Output the (x, y) coordinate of the center of the cell containing the given text.  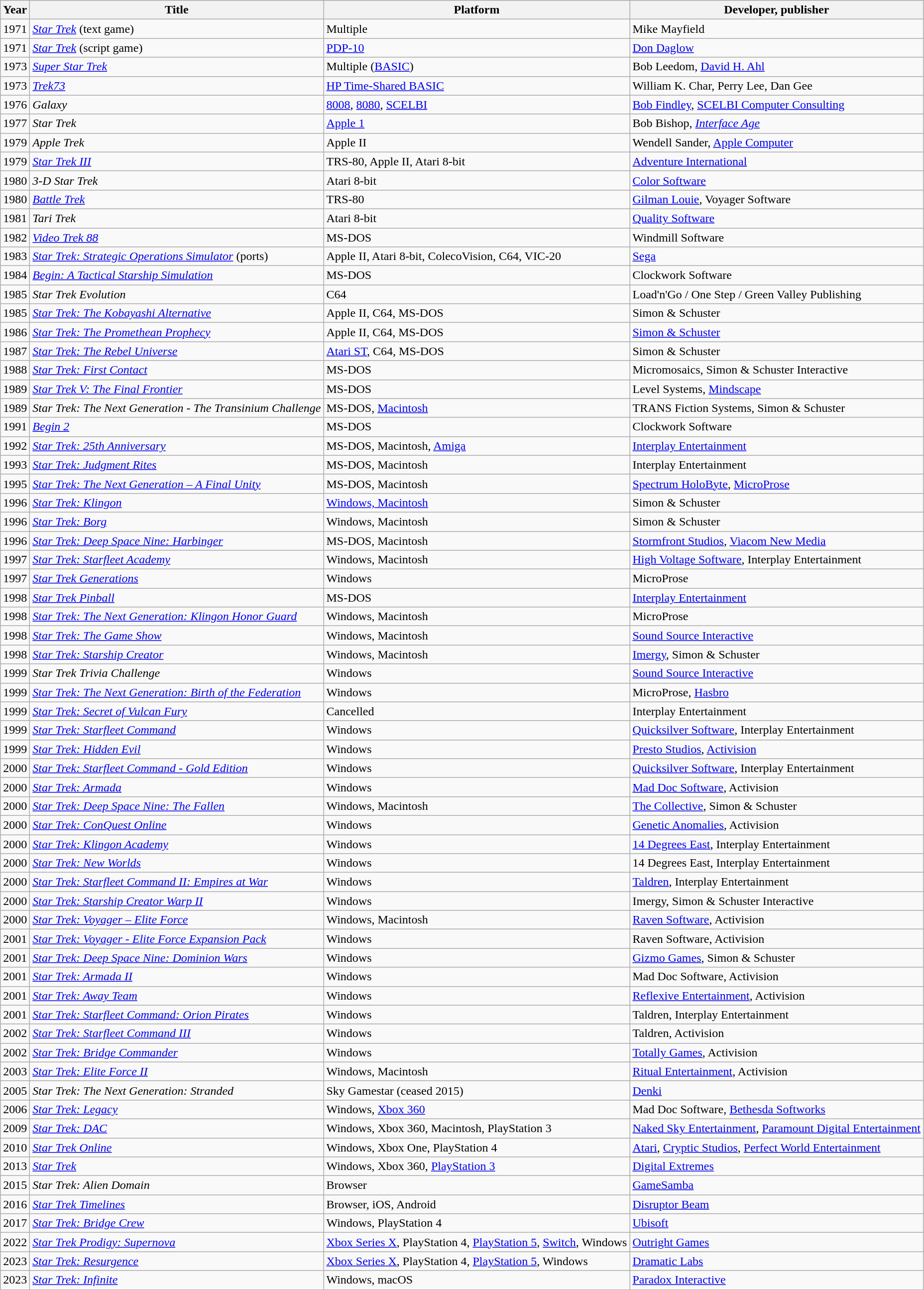
Dramatic Labs (777, 1261)
Star Trek: The Next Generation: Birth of the Federation (177, 692)
Windows, Xbox One, PlayStation 4 (477, 1147)
Video Trek 88 (177, 238)
Star Trek: Armada (177, 787)
Windows, Xbox 360 (477, 1109)
Genetic Anomalies, Activision (777, 825)
Star Trek: Bridge Crew (177, 1223)
Presto Studios, Activision (777, 749)
Star Trek: Klingon Academy (177, 844)
Don Daglow (777, 48)
Micromosaics, Simon & Schuster Interactive (777, 370)
Star Trek: Starship Creator (177, 654)
Star Trek: Starfleet Academy (177, 560)
Star Trek: Elite Force II (177, 1071)
Bob Leedom, David H. Ahl (777, 67)
1981 (15, 218)
Star Trek Timelines (177, 1204)
Super Star Trek (177, 67)
Star Trek: First Contact (177, 370)
Star Trek: Deep Space Nine: Harbinger (177, 540)
Multiple (BASIC) (477, 67)
Star Trek: The Game Show (177, 636)
Star Trek: Voyager - Elite Force Expansion Pack (177, 939)
Star Trek: The Promethean Prophecy (177, 332)
Star Trek V: The Final Frontier (177, 389)
Quality Software (777, 218)
Cancelled (477, 711)
Star Trek (script game) (177, 48)
C64 (477, 294)
Wendell Sander, Apple Computer (777, 142)
Year (15, 10)
Developer, publisher (777, 10)
TRS-80, Apple II, Atari 8-bit (477, 161)
2015 (15, 1185)
Windmill Software (777, 238)
Begin: A Tactical Starship Simulation (177, 275)
Adventure International (777, 161)
1982 (15, 238)
1984 (15, 275)
Star Trek: Legacy (177, 1109)
Star Trek: Armada II (177, 977)
Star Trek: Starfleet Command III (177, 1033)
1991 (15, 427)
The Collective, Simon & Schuster (777, 806)
Star Trek: Secret of Vulcan Fury (177, 711)
HP Time-Shared BASIC (477, 86)
Star Trek Trivia Challenge (177, 673)
Imergy, Simon & Schuster Interactive (777, 901)
High Voltage Software, Interplay Entertainment (777, 560)
Begin 2 (177, 427)
Multiple (477, 29)
Atari ST, C64, MS-DOS (477, 351)
Platform (477, 10)
Naked Sky Entertainment, Paramount Digital Entertainment (777, 1128)
MS-DOS, Macintosh, Amiga (477, 446)
Taldren, Activision (777, 1033)
Star Trek: Resurgence (177, 1261)
Star Trek: Borg (177, 521)
Star Trek: ConQuest Online (177, 825)
8008, 8080, SCELBI (477, 105)
Star Trek: Alien Domain (177, 1185)
Title (177, 10)
Apple 1 (477, 124)
2022 (15, 1242)
1988 (15, 370)
Gizmo Games, Simon & Schuster (777, 958)
Star Trek: Deep Space Nine: The Fallen (177, 806)
Star Trek (text game) (177, 29)
Star Trek: New Worlds (177, 863)
1976 (15, 105)
Reflexive Entertainment, Activision (777, 996)
Sky Gamestar (ceased 2015) (477, 1090)
Star Trek: Starfleet Command - Gold Edition (177, 768)
Star Trek: Starfleet Command: Orion Pirates (177, 1015)
Windows, PlayStation 4 (477, 1223)
Star Trek: Infinite (177, 1280)
Star Trek: Voyager – Elite Force (177, 920)
Apple Trek (177, 142)
Bob Findley, SCELBI Computer Consulting (777, 105)
Imergy, Simon & Schuster (777, 654)
Star Trek Online (177, 1147)
Outright Games (777, 1242)
1986 (15, 332)
Bob Bishop, Interface Age (777, 124)
TRANS Fiction Systems, Simon & Schuster (777, 408)
Star Trek: Klingon (177, 503)
3-D Star Trek (177, 180)
MicroProse, Hasbro (777, 692)
Spectrum HoloByte, MicroProse (777, 484)
2013 (15, 1166)
1983 (15, 257)
TRS-80 (477, 199)
Star Trek Pinball (177, 598)
Battle Trek (177, 199)
Star Trek: The Next Generation: Klingon Honor Guard (177, 617)
Star Trek: Hidden Evil (177, 749)
Star Trek: 25th Anniversary (177, 446)
Windows, macOS (477, 1280)
Xbox Series X, PlayStation 4, PlayStation 5, Switch, Windows (477, 1242)
Star Trek Generations (177, 579)
Digital Extremes (777, 1166)
Color Software (777, 180)
2005 (15, 1090)
Gilman Louie, Voyager Software (777, 199)
Star Trek: Starfleet Command II: Empires at War (177, 882)
2017 (15, 1223)
2010 (15, 1147)
2006 (15, 1109)
Star Trek: Starship Creator Warp II (177, 901)
Windows, Xbox 360, PlayStation 3 (477, 1166)
1987 (15, 351)
Browser (477, 1185)
Galaxy (177, 105)
Windows, Xbox 360, Macintosh, PlayStation 3 (477, 1128)
2016 (15, 1204)
2009 (15, 1128)
Ubisoft (777, 1223)
Level Systems, Mindscape (777, 389)
Star Trek III (177, 161)
Star Trek: Strategic Operations Simulator (ports) (177, 257)
Mad Doc Software, Bethesda Softworks (777, 1109)
Star Trek Evolution (177, 294)
Tari Trek (177, 218)
Apple II (477, 142)
Star Trek: The Rebel Universe (177, 351)
Denki (777, 1090)
Star Trek: Bridge Commander (177, 1052)
Apple II, Atari 8-bit, ColecoVision, C64, VIC-20 (477, 257)
Totally Games, Activision (777, 1052)
Mike Mayfield (777, 29)
Star Trek: DAC (177, 1128)
Star Trek Prodigy: Supernova (177, 1242)
Star Trek: The Next Generation – A Final Unity (177, 484)
1995 (15, 484)
Atari, Cryptic Studios, Perfect World Entertainment (777, 1147)
Star Trek: The Next Generation: Stranded (177, 1090)
Stormfront Studios, Viacom New Media (777, 540)
1993 (15, 465)
Browser, iOS, Android (477, 1204)
Sega (777, 257)
Xbox Series X, PlayStation 4, PlayStation 5, Windows (477, 1261)
GameSamba (777, 1185)
William K. Char, Perry Lee, Dan Gee (777, 86)
PDP-10 (477, 48)
Paradox Interactive (777, 1280)
Star Trek: The Next Generation - The Transinium Challenge (177, 408)
Trek73 (177, 86)
1977 (15, 124)
Star Trek: Away Team (177, 996)
1992 (15, 446)
Star Trek: Deep Space Nine: Dominion Wars (177, 958)
Ritual Entertainment, Activision (777, 1071)
Load'n'Go / One Step / Green Valley Publishing (777, 294)
Star Trek: The Kobayashi Alternative (177, 313)
Star Trek: Judgment Rites (177, 465)
Star Trek: Starfleet Command (177, 730)
Disruptor Beam (777, 1204)
2003 (15, 1071)
